Return [X, Y] of the center of cell containing provided text 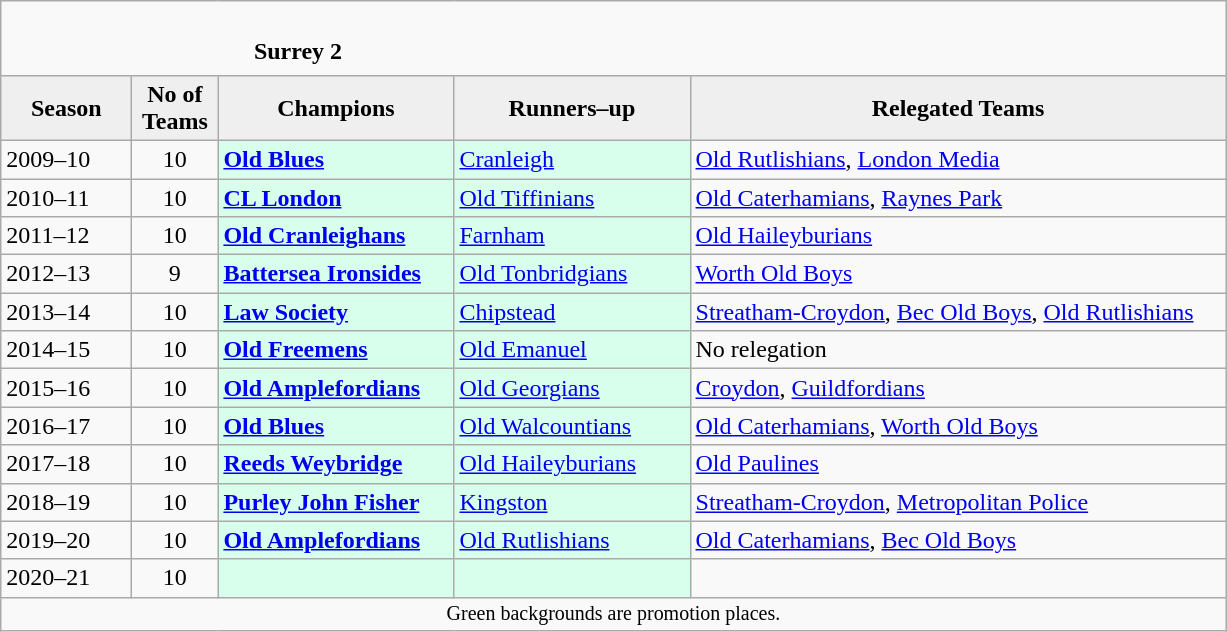
2018–19 [66, 502]
Farnham [572, 236]
2017–18 [66, 464]
Old Caterhamians, Bec Old Boys [958, 540]
2013–14 [66, 312]
9 [175, 274]
Old Cranleighans [336, 236]
2019–20 [66, 540]
2016–17 [66, 426]
Kingston [572, 502]
Old Rutlishians [572, 540]
Champions [336, 108]
No of Teams [175, 108]
2009–10 [66, 159]
Worth Old Boys [958, 274]
Old Caterhamians, Worth Old Boys [958, 426]
2011–12 [66, 236]
2015–16 [66, 388]
Old Tonbridgians [572, 274]
Old Emanuel [572, 350]
Purley John Fisher [336, 502]
Old Caterhamians, Raynes Park [958, 197]
Season [66, 108]
Old Georgians [572, 388]
Old Freemens [336, 350]
Old Tiffinians [572, 197]
2012–13 [66, 274]
Reeds Weybridge [336, 464]
Old Rutlishians, London Media [958, 159]
Old Walcountians [572, 426]
Law Society [336, 312]
Green backgrounds are promotion places. [614, 614]
2014–15 [66, 350]
No relegation [958, 350]
2010–11 [66, 197]
Chipstead [572, 312]
Streatham-Croydon, Metropolitan Police [958, 502]
CL London [336, 197]
Old Paulines [958, 464]
Streatham-Croydon, Bec Old Boys, Old Rutlishians [958, 312]
Relegated Teams [958, 108]
Croydon, Guildfordians [958, 388]
Cranleigh [572, 159]
Runners–up [572, 108]
Battersea Ironsides [336, 274]
2020–21 [66, 578]
